Detect which cell encompasses the target text, then output its [x, y] center coordinate. 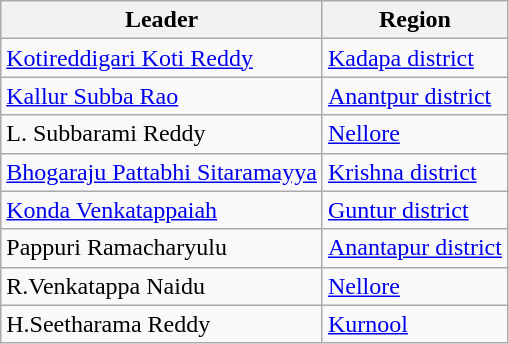
Leader [162, 20]
Pappuri Ramacharyulu [162, 248]
Kadapa district [414, 58]
L. Subbarami Reddy [162, 134]
R.Venkatappa Naidu [162, 286]
Kurnool [414, 324]
Region [414, 20]
Guntur district [414, 210]
Bhogaraju Pattabhi Sitaramayya [162, 172]
Anantpur district [414, 96]
Kallur Subba Rao [162, 96]
Krishna district [414, 172]
H.Seetharama Reddy [162, 324]
Anantapur district [414, 248]
Konda Venkatappaiah [162, 210]
Kotireddigari Koti Reddy [162, 58]
